Return (X, Y) of the center of cell containing provided text 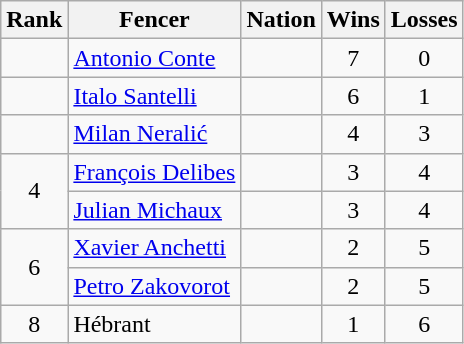
Xavier Anchetti (154, 248)
Nation (281, 20)
Petro Zakovorot (154, 286)
Antonio Conte (154, 58)
Rank (34, 20)
Fencer (154, 20)
7 (353, 58)
Italo Santelli (154, 96)
Wins (353, 20)
0 (424, 58)
Julian Michaux (154, 210)
Losses (424, 20)
Hébrant (154, 324)
8 (34, 324)
François Delibes (154, 172)
Milan Neralić (154, 134)
